Scan for the cell matching the given text and deliver its (X, Y) coordinate at center. 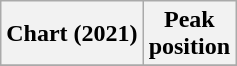
Chart (2021) (72, 34)
Peakposition (189, 34)
